Provide the (X, Y) coordinate of the cell's center where the given text is located.  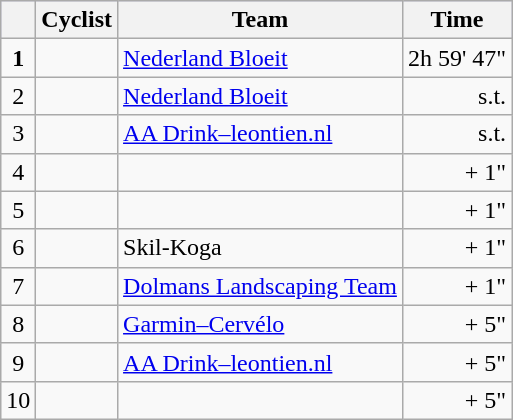
Dolmans Landscaping Team (260, 286)
Time (456, 20)
Garmin–Cervélo (260, 324)
2h 59' 47" (456, 58)
Team (260, 20)
7 (18, 286)
3 (18, 134)
1 (18, 58)
6 (18, 248)
Cyclist (77, 20)
9 (18, 362)
8 (18, 324)
Skil-Koga (260, 248)
5 (18, 210)
4 (18, 172)
10 (18, 400)
2 (18, 96)
